Capture the cell that displays the provided text and extract its [x, y] central coordinate. 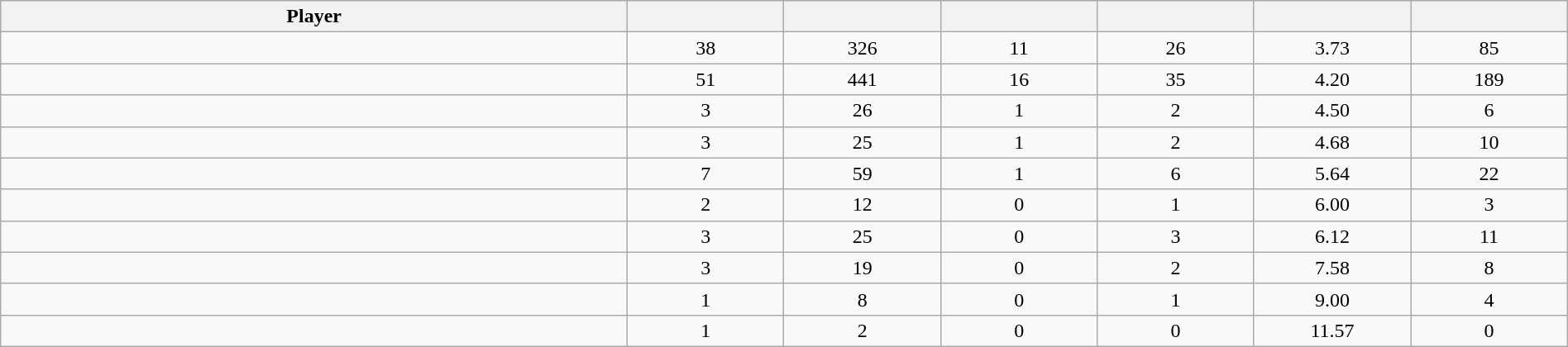
3.73 [1331, 48]
6.00 [1331, 205]
4.68 [1331, 142]
9.00 [1331, 299]
4.20 [1331, 79]
51 [706, 79]
326 [862, 48]
38 [706, 48]
189 [1489, 79]
22 [1489, 173]
59 [862, 173]
10 [1489, 142]
85 [1489, 48]
7 [706, 173]
4.50 [1331, 111]
441 [862, 79]
7.58 [1331, 268]
Player [314, 17]
11.57 [1331, 330]
16 [1019, 79]
35 [1176, 79]
12 [862, 205]
4 [1489, 299]
5.64 [1331, 173]
19 [862, 268]
6.12 [1331, 236]
